Pinpoint the cell where the given text exists, returning its [X, Y] midpoint coordinate. 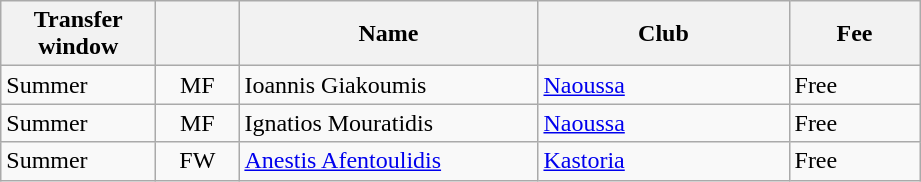
Kastoria [664, 161]
Ioannis Giakoumis [388, 85]
Club [664, 34]
Transfer window [78, 34]
Ignatios Mouratidis [388, 123]
Fee [854, 34]
Anestis Afentoulidis [388, 161]
Name [388, 34]
FW [198, 161]
